Return the [X, Y] coordinate for the center point of the cell that contains the specified text.  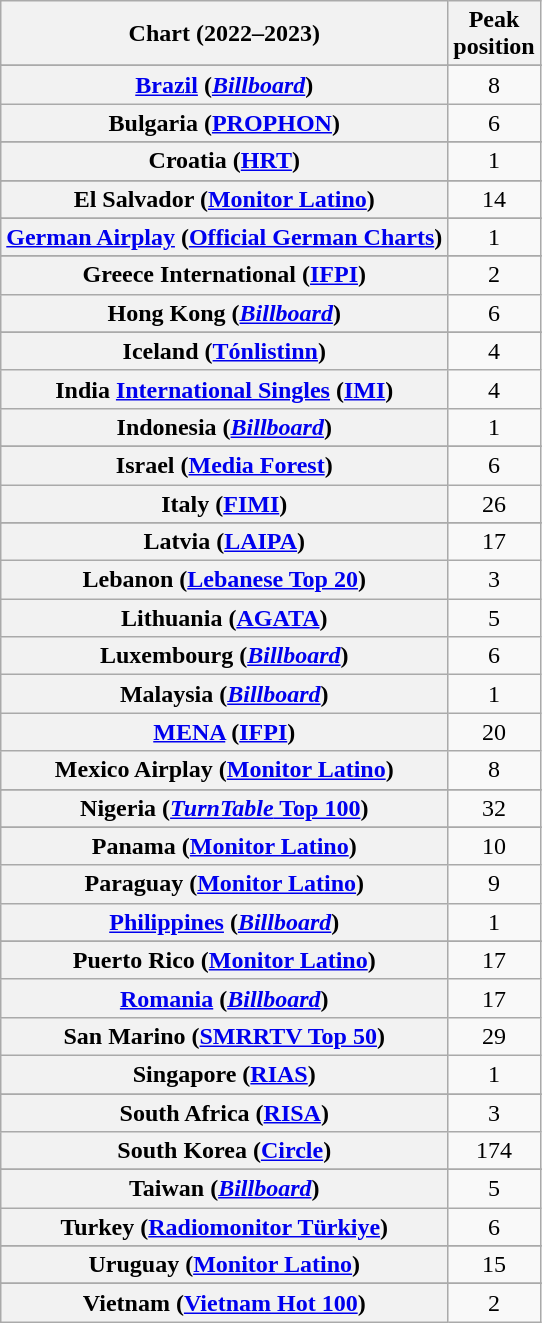
29 [494, 1036]
Nigeria (TurnTable Top 100) [224, 808]
10 [494, 846]
Philippines (Billboard) [224, 922]
Iceland (Tónlistinn) [224, 351]
Bulgaria (PROPHON) [224, 123]
174 [494, 1151]
San Marino (SMRRTV Top 50) [224, 1036]
El Salvador (Monitor Latino) [224, 199]
9 [494, 884]
14 [494, 199]
Lithuania (AGATA) [224, 618]
Chart (2022–2023) [224, 34]
South Africa (RISA) [224, 1113]
Luxembourg (Billboard) [224, 656]
Vietnam (Vietnam Hot 100) [224, 1303]
Brazil (Billboard) [224, 85]
Lebanon (Lebanese Top 20) [224, 580]
Peakposition [494, 34]
32 [494, 808]
Mexico Airplay (Monitor Latino) [224, 770]
Paraguay (Monitor Latino) [224, 884]
Romania (Billboard) [224, 998]
Panama (Monitor Latino) [224, 846]
15 [494, 1265]
Greece International (IFPI) [224, 275]
Israel (Media Forest) [224, 465]
India International Singles (IMI) [224, 389]
Taiwan (Billboard) [224, 1189]
Turkey (Radiomonitor Türkiye) [224, 1227]
Singapore (RIAS) [224, 1074]
Malaysia (Billboard) [224, 694]
Croatia (HRT) [224, 161]
Indonesia (Billboard) [224, 427]
20 [494, 732]
26 [494, 503]
German Airplay (Official German Charts) [224, 237]
Uruguay (Monitor Latino) [224, 1265]
Italy (FIMI) [224, 503]
MENA (IFPI) [224, 732]
South Korea (Circle) [224, 1151]
Puerto Rico (Monitor Latino) [224, 960]
Latvia (LAIPA) [224, 542]
Hong Kong (Billboard) [224, 313]
